Determine the [X, Y] coordinate at the center of the cell enclosing the given text.  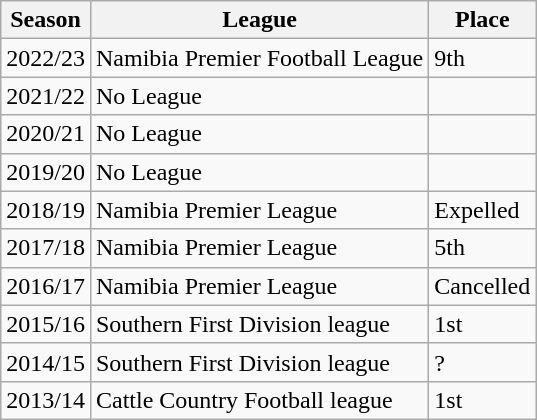
Namibia Premier Football League [259, 58]
Season [46, 20]
2017/18 [46, 248]
League [259, 20]
2013/14 [46, 400]
2015/16 [46, 324]
9th [482, 58]
5th [482, 248]
Cattle Country Football league [259, 400]
2016/17 [46, 286]
Place [482, 20]
Expelled [482, 210]
2022/23 [46, 58]
Cancelled [482, 286]
2021/22 [46, 96]
2020/21 [46, 134]
? [482, 362]
2019/20 [46, 172]
2014/15 [46, 362]
2018/19 [46, 210]
